Determine the (X, Y) coordinate at the center of the cell enclosing the given text.  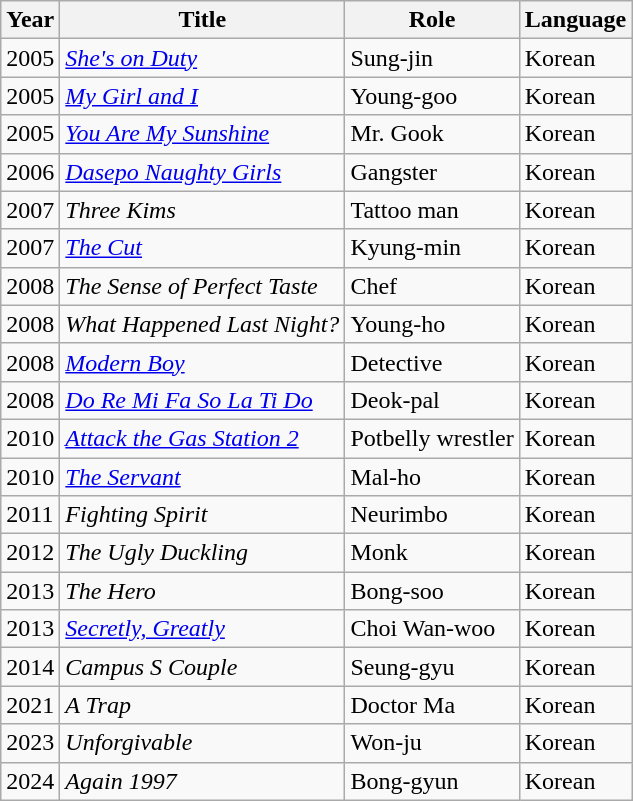
2012 (30, 553)
2023 (30, 743)
She's on Duty (202, 58)
2021 (30, 705)
2024 (30, 781)
2011 (30, 515)
Modern Boy (202, 362)
Kyung-min (432, 248)
Fighting Spirit (202, 515)
Campus S Couple (202, 667)
Deok-pal (432, 400)
Young-goo (432, 96)
Title (202, 20)
Neurimbo (432, 515)
Mal-ho (432, 477)
The Ugly Duckling (202, 553)
A Trap (202, 705)
Detective (432, 362)
Monk (432, 553)
You Are My Sunshine (202, 134)
Unforgivable (202, 743)
Seung-gyu (432, 667)
Sung-jin (432, 58)
My Girl and I (202, 96)
Secretly, Greatly (202, 629)
The Cut (202, 248)
Language (575, 20)
The Hero (202, 591)
Attack the Gas Station 2 (202, 438)
Won-ju (432, 743)
Dasepo Naughty Girls (202, 172)
Role (432, 20)
Tattoo man (432, 210)
Chef (432, 286)
Potbelly wrestler (432, 438)
What Happened Last Night? (202, 324)
Young-ho (432, 324)
The Servant (202, 477)
Gangster (432, 172)
2006 (30, 172)
2014 (30, 667)
The Sense of Perfect Taste (202, 286)
Bong-soo (432, 591)
Mr. Gook (432, 134)
Again 1997 (202, 781)
Three Kims (202, 210)
Do Re Mi Fa So La Ti Do (202, 400)
Doctor Ma (432, 705)
Bong-gyun (432, 781)
Year (30, 20)
Choi Wan-woo (432, 629)
